Capture the cell that displays the provided text and extract its [x, y] central coordinate. 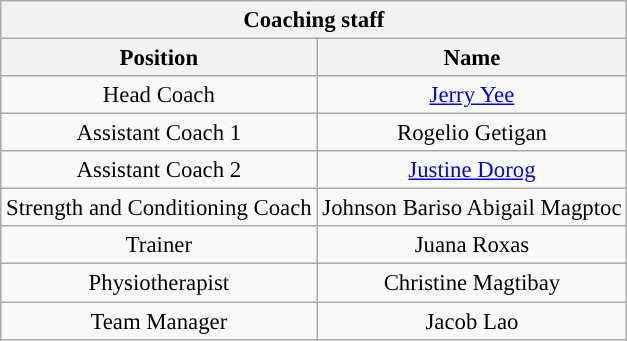
Coaching staff [314, 20]
Christine Magtibay [472, 283]
Assistant Coach 2 [159, 170]
Physiotherapist [159, 283]
Assistant Coach 1 [159, 133]
Team Manager [159, 321]
Trainer [159, 245]
Rogelio Getigan [472, 133]
Juana Roxas [472, 245]
Name [472, 58]
Position [159, 58]
Johnson Bariso Abigail Magptoc [472, 208]
Head Coach [159, 95]
Jerry Yee [472, 95]
Justine Dorog [472, 170]
Jacob Lao [472, 321]
Strength and Conditioning Coach [159, 208]
